Provide the [X, Y] coordinate of the cell's center where the given text is located.  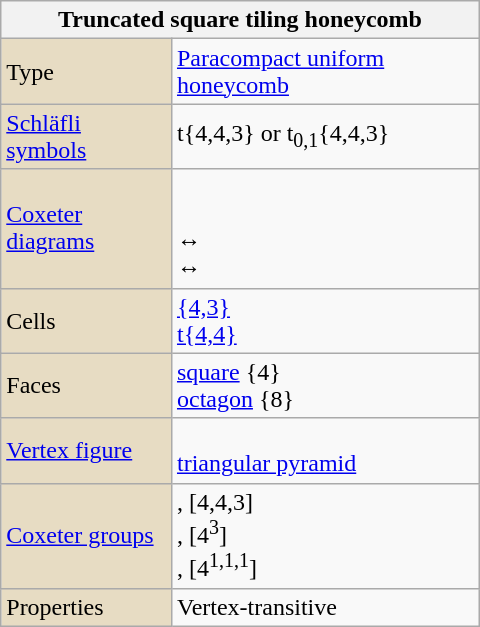
, [4,4,3], [43], [41,1,1] [325, 536]
Vertex-transitive [325, 607]
square {4}octagon {8} [325, 386]
Coxeter diagrams [86, 228]
Type [86, 72]
Coxeter groups [86, 536]
{4,3} t{4,4} [325, 320]
t{4,4,3} or t0,1{4,4,3} [325, 136]
Faces [86, 386]
Truncated square tiling honeycomb [240, 20]
Cells [86, 320]
Paracompact uniform honeycomb [325, 72]
triangular pyramid [325, 450]
↔ ↔ [325, 228]
Vertex figure [86, 450]
Properties [86, 607]
Schläfli symbols [86, 136]
